Identify which cell holds the provided text, then report its (X, Y) central coordinate. 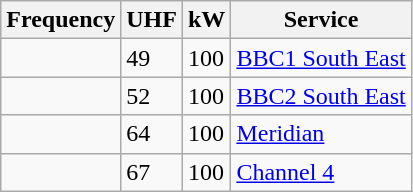
Service (321, 20)
64 (152, 134)
UHF (152, 20)
Frequency (61, 20)
Channel 4 (321, 172)
BBC1 South East (321, 58)
Meridian (321, 134)
kW (206, 20)
52 (152, 96)
67 (152, 172)
49 (152, 58)
BBC2 South East (321, 96)
